Extract the [X, Y] coordinate from the center of the cell holding the provided text.  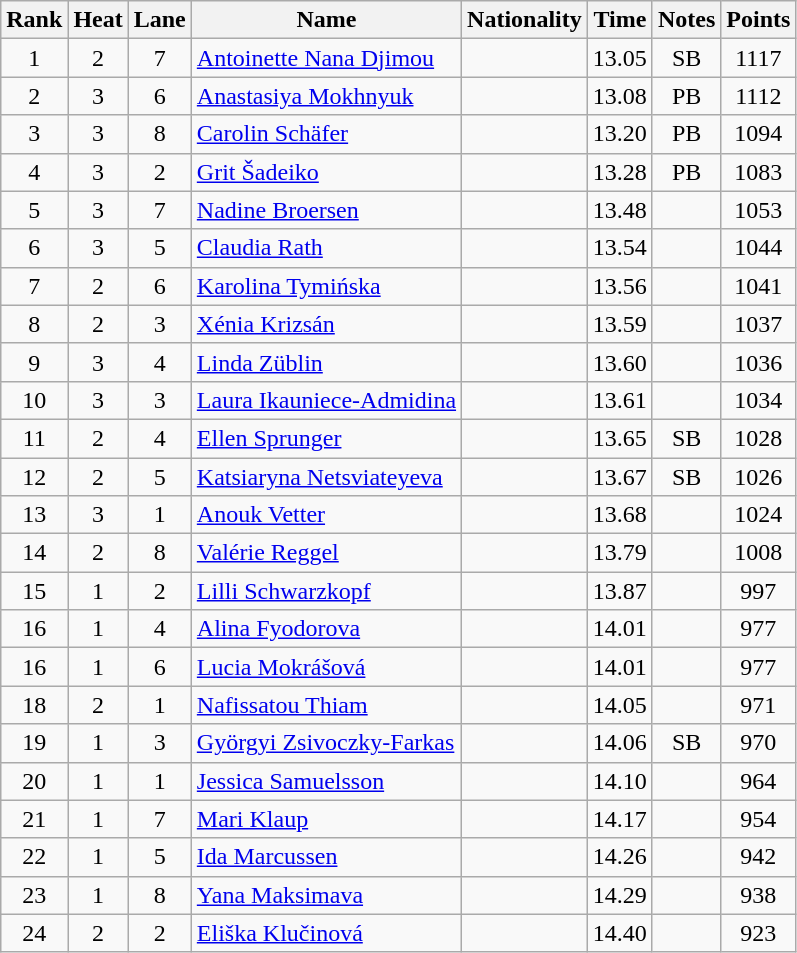
954 [758, 819]
13.48 [620, 210]
21 [34, 819]
Laura Ikauniece-Admidina [326, 400]
20 [34, 781]
Name [326, 20]
1053 [758, 210]
Yana Maksimava [326, 895]
Nationality [525, 20]
Ida Marcussen [326, 857]
Time [620, 20]
13.08 [620, 96]
Anastasiya Mokhnyuk [326, 96]
9 [34, 362]
14.29 [620, 895]
964 [758, 781]
13.56 [620, 286]
Ellen Sprunger [326, 438]
938 [758, 895]
14.40 [620, 933]
24 [34, 933]
Györgyi Zsivoczky-Farkas [326, 743]
14 [34, 553]
Carolin Schäfer [326, 134]
Lucia Mokrášová [326, 667]
923 [758, 933]
1026 [758, 477]
Antoinette Nana Djimou [326, 58]
Anouk Vetter [326, 515]
Nafissatou Thiam [326, 705]
13.20 [620, 134]
1044 [758, 248]
13.67 [620, 477]
13.68 [620, 515]
18 [34, 705]
1041 [758, 286]
Claudia Rath [326, 248]
22 [34, 857]
997 [758, 591]
1034 [758, 400]
11 [34, 438]
971 [758, 705]
13.05 [620, 58]
Katsiaryna Netsviateyeva [326, 477]
Lilli Schwarzkopf [326, 591]
14.17 [620, 819]
14.05 [620, 705]
Alina Fyodorova [326, 629]
13 [34, 515]
13.54 [620, 248]
1083 [758, 172]
1117 [758, 58]
13.28 [620, 172]
14.26 [620, 857]
13.59 [620, 324]
14.06 [620, 743]
1024 [758, 515]
1008 [758, 553]
Jessica Samuelsson [326, 781]
942 [758, 857]
Grit Šadeiko [326, 172]
1094 [758, 134]
13.79 [620, 553]
Xénia Krizsán [326, 324]
19 [34, 743]
1028 [758, 438]
Points [758, 20]
12 [34, 477]
Nadine Broersen [326, 210]
10 [34, 400]
1037 [758, 324]
1112 [758, 96]
Rank [34, 20]
Valérie Reggel [326, 553]
970 [758, 743]
13.87 [620, 591]
23 [34, 895]
Linda Züblin [326, 362]
Lane [160, 20]
13.61 [620, 400]
Notes [686, 20]
Karolina Tymińska [326, 286]
1036 [758, 362]
Heat [98, 20]
14.10 [620, 781]
13.60 [620, 362]
Eliška Klučinová [326, 933]
Mari Klaup [326, 819]
13.65 [620, 438]
15 [34, 591]
